From the cell containing the given text, extract its center point as [x, y] coordinate. 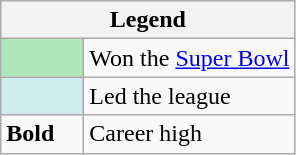
Legend [148, 20]
Won the Super Bowl [190, 58]
Led the league [190, 96]
Bold [42, 134]
Career high [190, 134]
